Provide the (X, Y) coordinate of the cell's center where the given text is located.  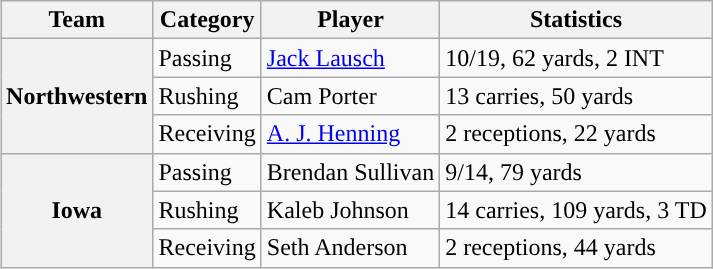
Team (77, 20)
Cam Porter (350, 96)
Seth Anderson (350, 248)
2 receptions, 22 yards (576, 134)
Brendan Sullivan (350, 172)
Statistics (576, 20)
14 carries, 109 yards, 3 TD (576, 210)
A. J. Henning (350, 134)
Kaleb Johnson (350, 210)
10/19, 62 yards, 2 INT (576, 58)
Jack Lausch (350, 58)
Category (207, 20)
2 receptions, 44 yards (576, 248)
Iowa (77, 210)
Northwestern (77, 96)
Player (350, 20)
13 carries, 50 yards (576, 96)
9/14, 79 yards (576, 172)
